Capture the cell that displays the provided text and extract its (x, y) central coordinate. 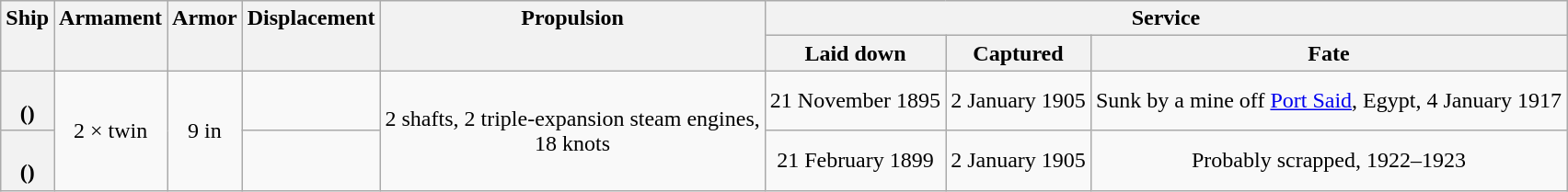
21 February 1899 (855, 160)
2 shafts, 2 triple-expansion steam engines,18 knots (572, 130)
Laid down (855, 53)
Captured (1019, 53)
Ship (28, 36)
Displacement (311, 36)
Probably scrapped, 1922–1923 (1329, 160)
Service (1165, 18)
Fate (1329, 53)
Propulsion (572, 36)
Armament (110, 36)
Armor (205, 36)
21 November 1895 (855, 101)
2 × twin (110, 130)
9 in (205, 130)
Sunk by a mine off Port Said, Egypt, 4 January 1917 (1329, 101)
